Capture the cell that displays the provided text and extract its (X, Y) central coordinate. 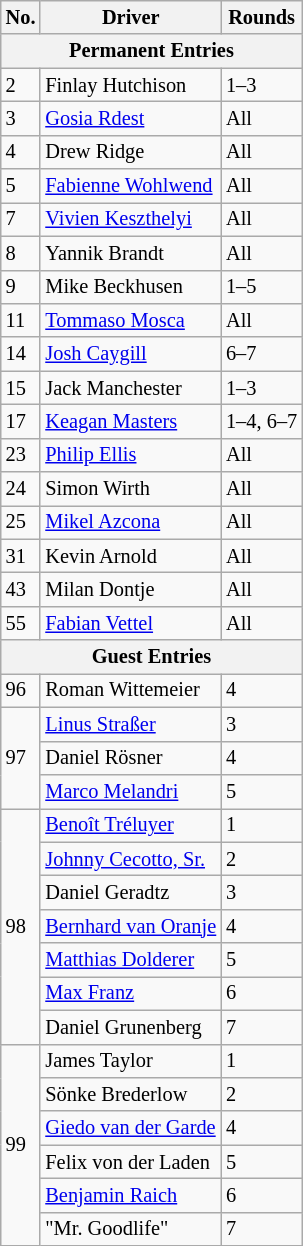
Linus Straßer (130, 724)
1–5 (262, 287)
Giedo van der Garde (130, 1128)
Bernhard van Oranje (130, 926)
Jack Manchester (130, 388)
Daniel Grunenberg (130, 1027)
Roman Wittemeier (130, 690)
Philip Ellis (130, 455)
Gosia Rdest (130, 118)
23 (21, 455)
Vivien Keszthelyi (130, 219)
55 (21, 623)
Finlay Hutchison (130, 85)
6–7 (262, 354)
15 (21, 388)
Daniel Geradtz (130, 892)
14 (21, 354)
Kevin Arnold (130, 556)
Tommaso Mosca (130, 320)
Milan Dontje (130, 589)
Felix von der Laden (130, 1162)
43 (21, 589)
Keagan Masters (130, 421)
96 (21, 690)
Josh Caygill (130, 354)
Mikel Azcona (130, 522)
Simon Wirth (130, 489)
31 (21, 556)
8 (21, 253)
97 (21, 758)
98 (21, 926)
James Taylor (130, 1061)
17 (21, 421)
11 (21, 320)
Guest Entries (152, 657)
Driver (130, 17)
Rounds (262, 17)
Permanent Entries (152, 51)
Fabienne Wohlwend (130, 186)
No. (21, 17)
Mike Beckhusen (130, 287)
24 (21, 489)
Max Franz (130, 993)
Marco Melandri (130, 791)
Sönke Brederlow (130, 1094)
9 (21, 287)
"Mr. Goodlife" (130, 1229)
25 (21, 522)
Matthias Dolderer (130, 960)
Fabian Vettel (130, 623)
Benjamin Raich (130, 1195)
Drew Ridge (130, 152)
Benoît Tréluyer (130, 825)
99 (21, 1145)
Daniel Rösner (130, 758)
Yannik Brandt (130, 253)
Johnny Cecotto, Sr. (130, 859)
1–4, 6–7 (262, 421)
